Locate the cell with the specified text and output its [X, Y] center coordinate. 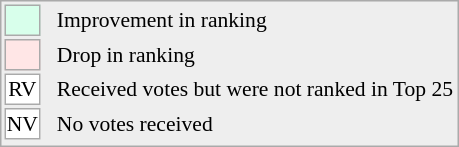
Drop in ranking [254, 55]
Improvement in ranking [254, 20]
RV [22, 90]
No votes received [254, 124]
NV [22, 124]
Received votes but were not ranked in Top 25 [254, 90]
